Pinpoint the cell where the given text exists, returning its [x, y] midpoint coordinate. 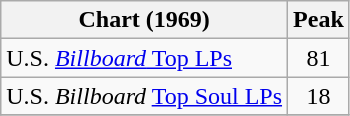
81 [319, 58]
Chart (1969) [144, 20]
Peak [319, 20]
U.S. Billboard Top Soul LPs [144, 96]
18 [319, 96]
U.S. Billboard Top LPs [144, 58]
